Detect which cell encompasses the target text, then output its (x, y) center coordinate. 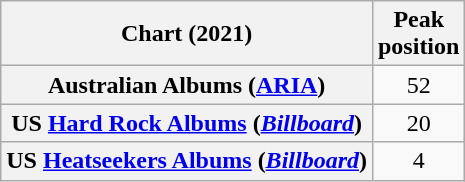
Australian Albums (ARIA) (187, 85)
US Hard Rock Albums (Billboard) (187, 123)
US Heatseekers Albums (Billboard) (187, 161)
Peakposition (418, 34)
52 (418, 85)
Chart (2021) (187, 34)
20 (418, 123)
4 (418, 161)
